For the text-containing cell, return its midpoint in (X, Y) coordinate format. 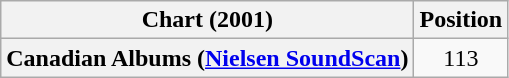
113 (461, 58)
Chart (2001) (208, 20)
Position (461, 20)
Canadian Albums (Nielsen SoundScan) (208, 58)
